Find where the given text appears and provide that cell's center as (X, Y) coordinate. 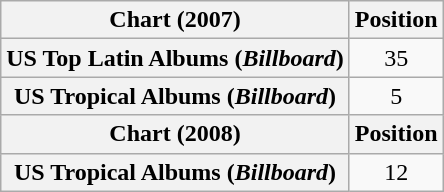
Chart (2008) (176, 134)
5 (396, 96)
Chart (2007) (176, 20)
12 (396, 172)
35 (396, 58)
US Top Latin Albums (Billboard) (176, 58)
